Scan for the cell matching the given text and deliver its [x, y] coordinate at center. 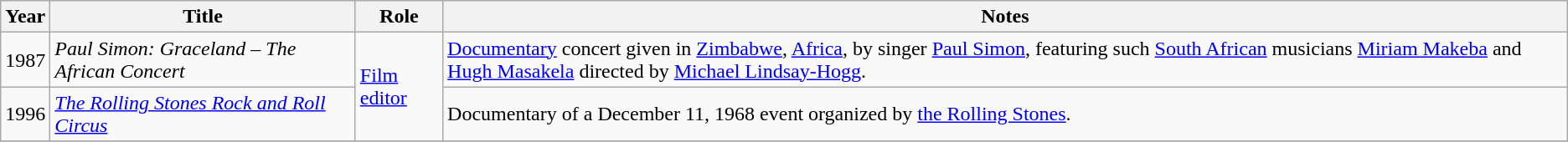
Title [203, 17]
Paul Simon: Graceland – The African Concert [203, 60]
Film editor [399, 87]
1987 [25, 60]
Documentary of a December 11, 1968 event organized by the Rolling Stones. [1005, 114]
The Rolling Stones Rock and Roll Circus [203, 114]
Year [25, 17]
1996 [25, 114]
Role [399, 17]
Notes [1005, 17]
